Locate the cell with the specified text and output its (x, y) center coordinate. 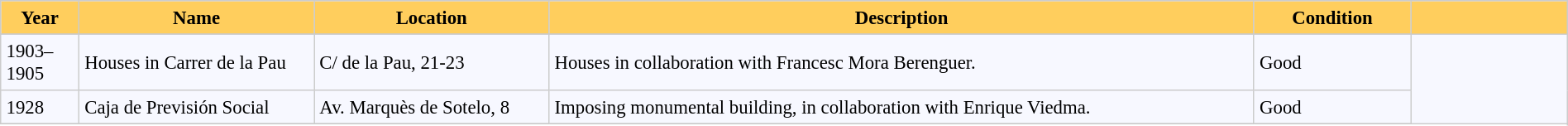
Caja de Previsión Social (196, 107)
Houses in Carrer de la Pau (196, 62)
Imposing monumental building, in collaboration with Enrique Viedma. (901, 107)
1928 (40, 107)
1903–1905 (40, 62)
Condition (1331, 17)
Houses in collaboration with Francesc Mora Berenguer. (901, 62)
Av. Marquès de Sotelo, 8 (432, 107)
C/ de la Pau, 21-23 (432, 62)
Description (901, 17)
Name (196, 17)
Location (432, 17)
Year (40, 17)
